Return (x, y) of the center of cell containing provided text 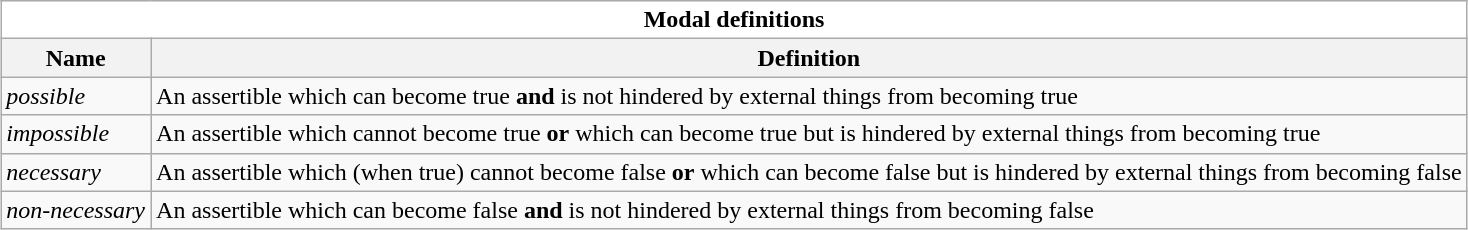
An assertible which (when true) cannot become false or which can become false but is hindered by external things from becoming false (810, 172)
possible (76, 96)
necessary (76, 172)
Modal definitions (734, 20)
An assertible which can become false and is not hindered by external things from becoming false (810, 210)
An assertible which cannot become true or which can become true but is hindered by external things from becoming true (810, 134)
non-necessary (76, 210)
An assertible which can become true and is not hindered by external things from becoming true (810, 96)
Name (76, 58)
Definition (810, 58)
impossible (76, 134)
